Identify which cell holds the provided text, then report its (X, Y) central coordinate. 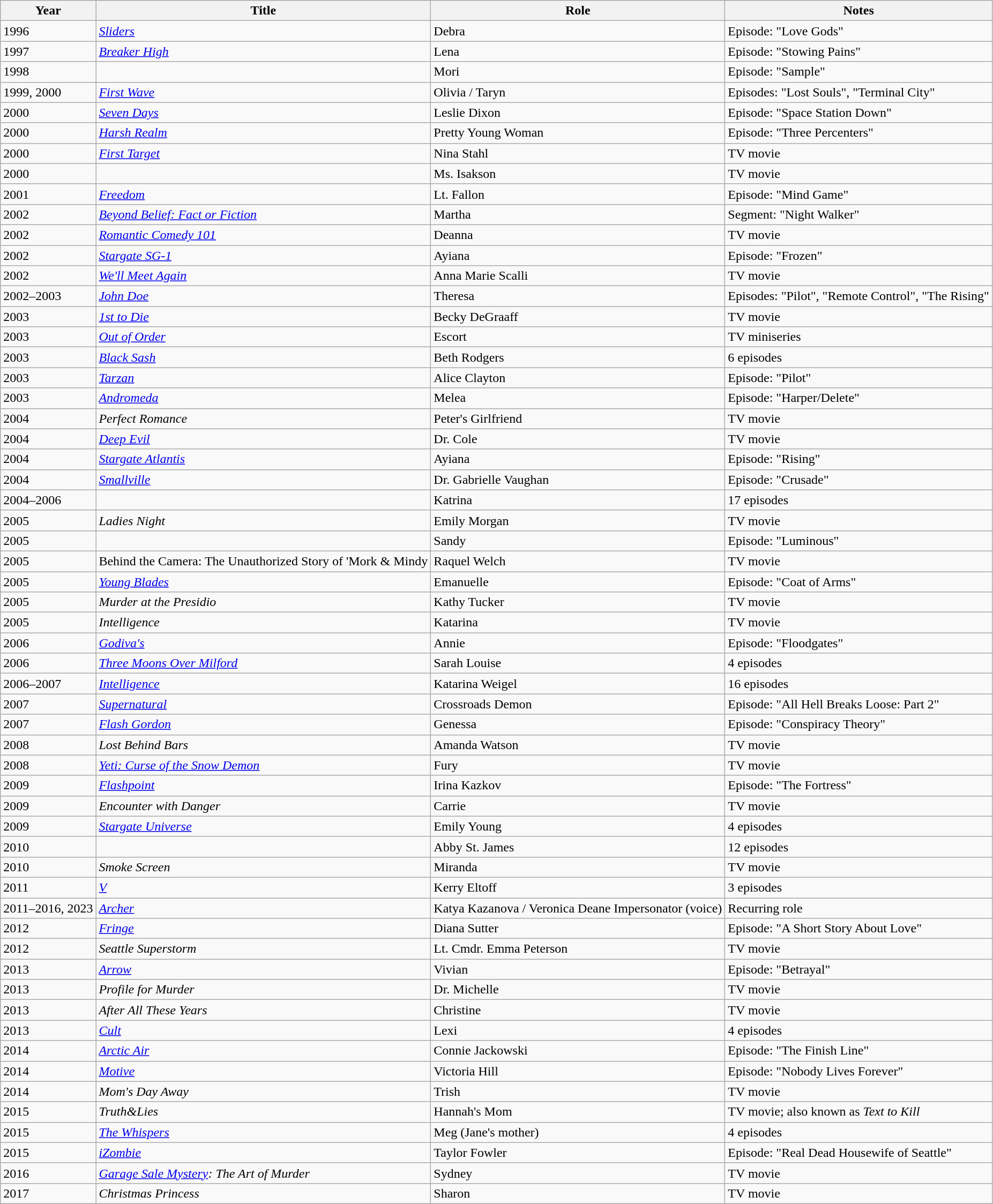
Melea (578, 398)
Role (578, 11)
Beth Rodgers (578, 357)
Episode: "Real Dead Housewife of Seattle" (858, 1153)
Becky DeGraaff (578, 317)
Lena (578, 51)
Mom's Day Away (264, 1091)
Cult (264, 1030)
TV movie; also known as Text to Kill (858, 1112)
Three Moons Over Milford (264, 663)
Christmas Princess (264, 1193)
6 episodes (858, 357)
Irina Kazkov (578, 786)
3 episodes (858, 887)
Episode: "The Finish Line" (858, 1051)
Young Blades (264, 581)
Out of Order (264, 337)
Genessa (578, 724)
Episodes: "Pilot", "Remote Control", "The Rising" (858, 296)
Episode: "Love Gods" (858, 31)
Debra (578, 31)
Sarah Louise (578, 663)
Seattle Superstorm (264, 949)
Garage Sale Mystery: The Art of Murder (264, 1173)
Encounter with Danger (264, 806)
Leslie Dixon (578, 113)
Sharon (578, 1193)
Harsh Realm (264, 133)
Supernatural (264, 704)
Vivian (578, 969)
Episode: "Nobody Lives Forever" (858, 1071)
1998 (48, 72)
Dr. Gabrielle Vaughan (578, 480)
Olivia / Taryn (578, 92)
1999, 2000 (48, 92)
Behind the Camera: The Unauthorized Story of 'Mork & Mindy (264, 561)
Lt. Cmdr. Emma Peterson (578, 949)
Seven Days (264, 113)
Episode: "Three Percenters" (858, 133)
After All These Years (264, 1010)
Emily Young (578, 826)
Beyond Belief: Fact or Fiction (264, 214)
Victoria Hill (578, 1071)
Lexi (578, 1030)
Taylor Fowler (578, 1153)
We'll Meet Again (264, 276)
Emanuelle (578, 581)
17 episodes (858, 500)
2004–2006 (48, 500)
Stargate Universe (264, 826)
Segment: "Night Walker" (858, 214)
Episode: "Rising" (858, 459)
Pretty Young Woman (578, 133)
First Wave (264, 92)
Smallville (264, 480)
Connie Jackowski (578, 1051)
Crossroads Demon (578, 704)
Episodes: "Lost Souls", "Terminal City" (858, 92)
Katarina (578, 623)
Year (48, 11)
Episode: "Crusade" (858, 480)
Episode: "Sample" (858, 72)
Perfect Romance (264, 418)
TV miniseries (858, 337)
Amanda Watson (578, 745)
1st to Die (264, 317)
Episode: "Luminous" (858, 541)
12 episodes (858, 847)
Alice Clayton (578, 378)
Stargate SG-1 (264, 256)
The Whispers (264, 1132)
Episode: "Floodgates" (858, 643)
Breaker High (264, 51)
2016 (48, 1173)
Raquel Welch (578, 561)
Peter's Girlfriend (578, 418)
Romantic Comedy 101 (264, 235)
Lt. Fallon (578, 194)
Black Sash (264, 357)
Truth&Lies (264, 1112)
Flash Gordon (264, 724)
Archer (264, 908)
Anna Marie Scalli (578, 276)
Deep Evil (264, 439)
Abby St. James (578, 847)
1997 (48, 51)
Christine (578, 1010)
John Doe (264, 296)
2002–2003 (48, 296)
Fury (578, 765)
V (264, 887)
Fringe (264, 929)
Kerry Eltoff (578, 887)
Smoke Screen (264, 867)
Yeti: Curse of the Snow Demon (264, 765)
Dr. Cole (578, 439)
Flashpoint (264, 786)
Sydney (578, 1173)
Episode: "Betrayal" (858, 969)
Miranda (578, 867)
Episode: "All Hell Breaks Loose: Part 2" (858, 704)
Mori (578, 72)
Motive (264, 1071)
Tarzan (264, 378)
Freedom (264, 194)
2017 (48, 1193)
2011–2016, 2023 (48, 908)
Emily Morgan (578, 520)
Godiva's (264, 643)
Deanna (578, 235)
Recurring role (858, 908)
Arctic Air (264, 1051)
1996 (48, 31)
Notes (858, 11)
2011 (48, 887)
Episode: "Space Station Down" (858, 113)
Diana Sutter (578, 929)
Escort (578, 337)
Episode: "Frozen" (858, 256)
Carrie (578, 806)
Profile for Murder (264, 990)
Stargate Atlantis (264, 459)
Katarina Weigel (578, 684)
Katya Kazanova / Veronica Deane Impersonator (voice) (578, 908)
Episode: "Harper/Delete" (858, 398)
Ms. Isakson (578, 174)
Ladies Night (264, 520)
Episode: "Mind Game" (858, 194)
Annie (578, 643)
Sliders (264, 31)
Katrina (578, 500)
Murder at the Presidio (264, 602)
Episode: "A Short Story About Love" (858, 929)
Nina Stahl (578, 153)
Episode: "Stowing Pains" (858, 51)
2001 (48, 194)
Kathy Tucker (578, 602)
First Target (264, 153)
Episode: "Coat of Arms" (858, 581)
Title (264, 11)
iZombie (264, 1153)
Arrow (264, 969)
Episode: "The Fortress" (858, 786)
Theresa (578, 296)
16 episodes (858, 684)
Hannah's Mom (578, 1112)
Andromeda (264, 398)
Dr. Michelle (578, 990)
Episode: "Pilot" (858, 378)
Trish (578, 1091)
Sandy (578, 541)
Meg (Jane's mother) (578, 1132)
Martha (578, 214)
Lost Behind Bars (264, 745)
2006–2007 (48, 684)
Episode: "Conspiracy Theory" (858, 724)
